Find where the given text appears and provide that cell's center as [X, Y] coordinate. 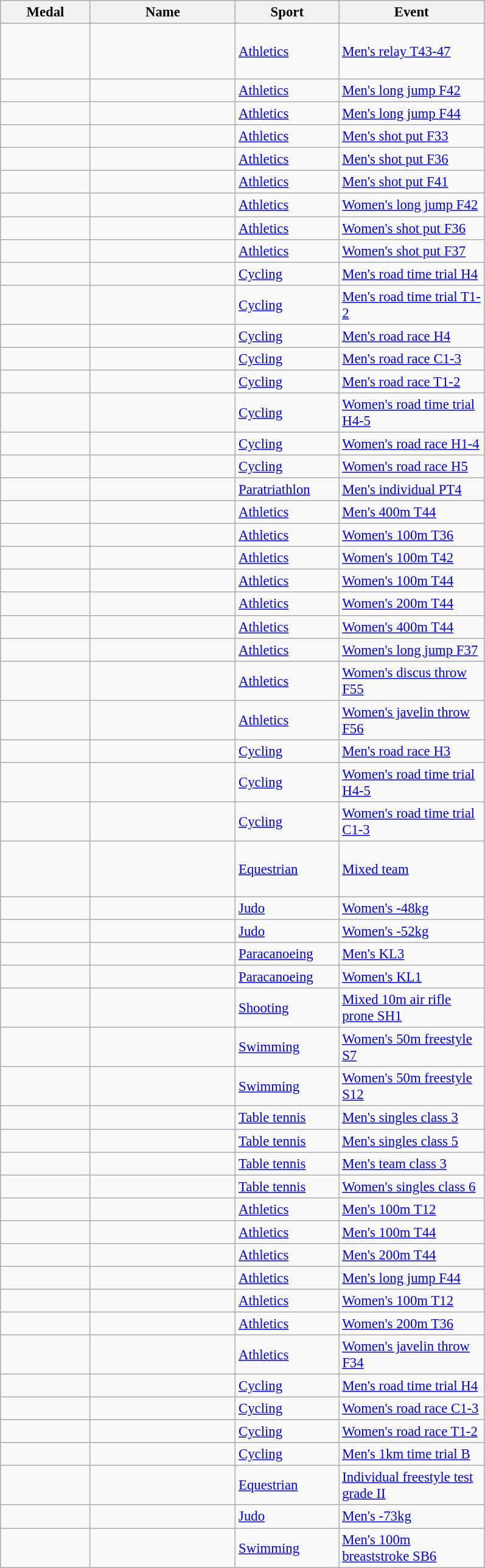
Women's shot put F37 [411, 251]
Event [411, 12]
Men's 100m T44 [411, 1232]
Women's shot put F36 [411, 228]
Medal [45, 12]
Shooting [287, 1008]
Women's long jump F37 [411, 650]
Individual freestyle test grade II [411, 1486]
Women's long jump F42 [411, 205]
Men's 200m T44 [411, 1255]
Men's individual PT4 [411, 490]
Men's shot put F41 [411, 182]
Paratriathlon [287, 490]
Men's road race C1-3 [411, 359]
Men's -73kg [411, 1517]
Women's 50m freestyle S12 [411, 1087]
Mixed 10m air rifle prone SH1 [411, 1008]
Men's team class 3 [411, 1163]
Women's javelin throw F56 [411, 720]
Women's 100m T42 [411, 558]
Women's 200m T44 [411, 604]
Women's road race C1-3 [411, 1409]
Name [163, 12]
Men's shot put F33 [411, 136]
Women's 400m T44 [411, 627]
Men's 100m T12 [411, 1209]
Women's road race H5 [411, 467]
Women's road time trial C1-3 [411, 821]
Men's road race H3 [411, 751]
Men's relay T43-47 [411, 52]
Women's 50m freestyle S7 [411, 1048]
Men's road race T1-2 [411, 382]
Mixed team [411, 869]
Men's road race H4 [411, 336]
Sport [287, 12]
Women's road race H1-4 [411, 444]
Women's -52kg [411, 932]
Men's long jump F42 [411, 91]
Women's 100m T36 [411, 535]
Men's 400m T44 [411, 512]
Women's discus throw F55 [411, 680]
Men's KL3 [411, 954]
Men's 100m breaststroke SB6 [411, 1548]
Women's road race T1-2 [411, 1432]
Women's singles class 6 [411, 1186]
Men's singles class 5 [411, 1141]
Women's 100m T12 [411, 1301]
Women's javelin throw F34 [411, 1354]
Men's shot put F36 [411, 159]
Men's 1km time trial B [411, 1454]
Women's -48kg [411, 908]
Women's 200m T36 [411, 1323]
Men's singles class 3 [411, 1118]
Men's road time trial T1-2 [411, 304]
Women's 100m T44 [411, 581]
Women's KL1 [411, 977]
